Output the [X, Y] coordinate of the center of the cell containing the given text.  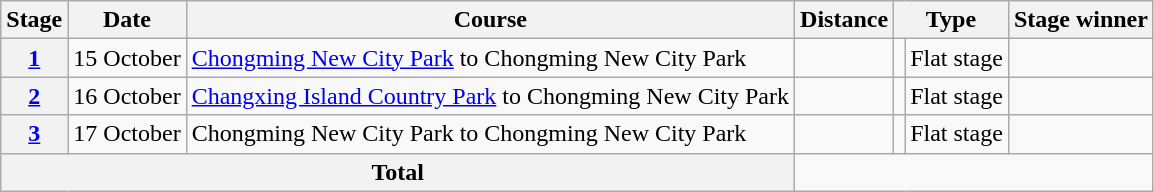
3 [34, 134]
Changxing Island Country Park to Chongming New City Park [490, 96]
Distance [844, 20]
15 October [127, 58]
Stage [34, 20]
2 [34, 96]
Type [952, 20]
17 October [127, 134]
Course [490, 20]
16 October [127, 96]
Stage winner [1080, 20]
Total [398, 172]
Date [127, 20]
1 [34, 58]
